Locate the cell with the specified text and output its (x, y) center coordinate. 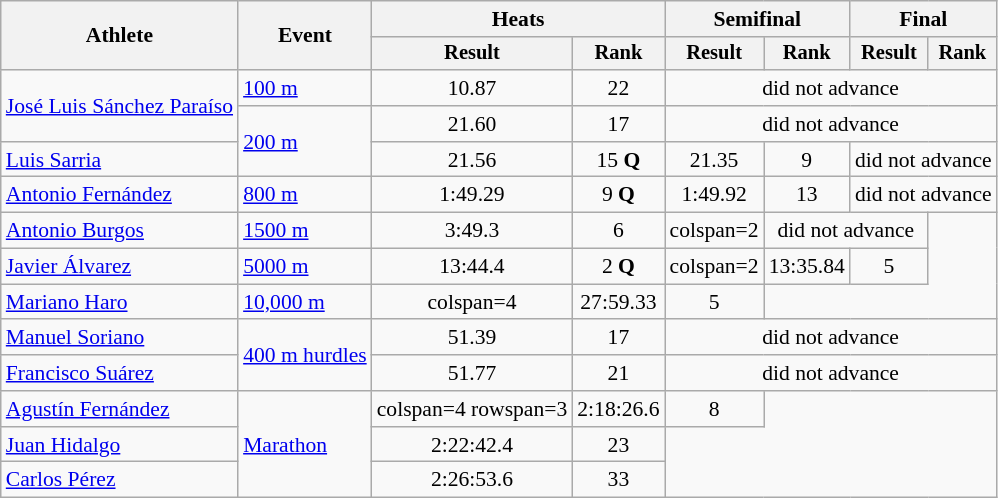
9 (807, 160)
10,000 m (305, 302)
51.39 (472, 338)
3:49.3 (472, 231)
Carlos Pérez (120, 480)
José Luis Sánchez Paraíso (120, 106)
2:26:53.6 (472, 480)
Manuel Soriano (120, 338)
800 m (305, 195)
1:49.29 (472, 195)
Antonio Fernández (120, 195)
Semifinal (758, 19)
Javier Álvarez (120, 267)
10.87 (472, 88)
21.35 (714, 160)
Francisco Suárez (120, 373)
Heats (518, 19)
13:44.4 (472, 267)
200 m (305, 142)
15 Q (618, 160)
8 (714, 409)
1500 m (305, 231)
100 m (305, 88)
Event (305, 36)
5000 m (305, 267)
2 Q (618, 267)
colspan=4 rowspan=3 (472, 409)
colspan=4 (472, 302)
13:35.84 (807, 267)
Juan Hidalgo (120, 445)
22 (618, 88)
2:22:42.4 (472, 445)
51.77 (472, 373)
1:49.92 (714, 195)
Luis Sarria (120, 160)
27:59.33 (618, 302)
Agustín Fernández (120, 409)
Mariano Haro (120, 302)
Antonio Burgos (120, 231)
9 Q (618, 195)
21.60 (472, 124)
21 (618, 373)
33 (618, 480)
13 (807, 195)
400 m hurdles (305, 356)
2:18:26.6 (618, 409)
21.56 (472, 160)
6 (618, 231)
23 (618, 445)
Marathon (305, 444)
Athlete (120, 36)
Final (924, 19)
